Scan for the cell matching the given text and deliver its (x, y) coordinate at center. 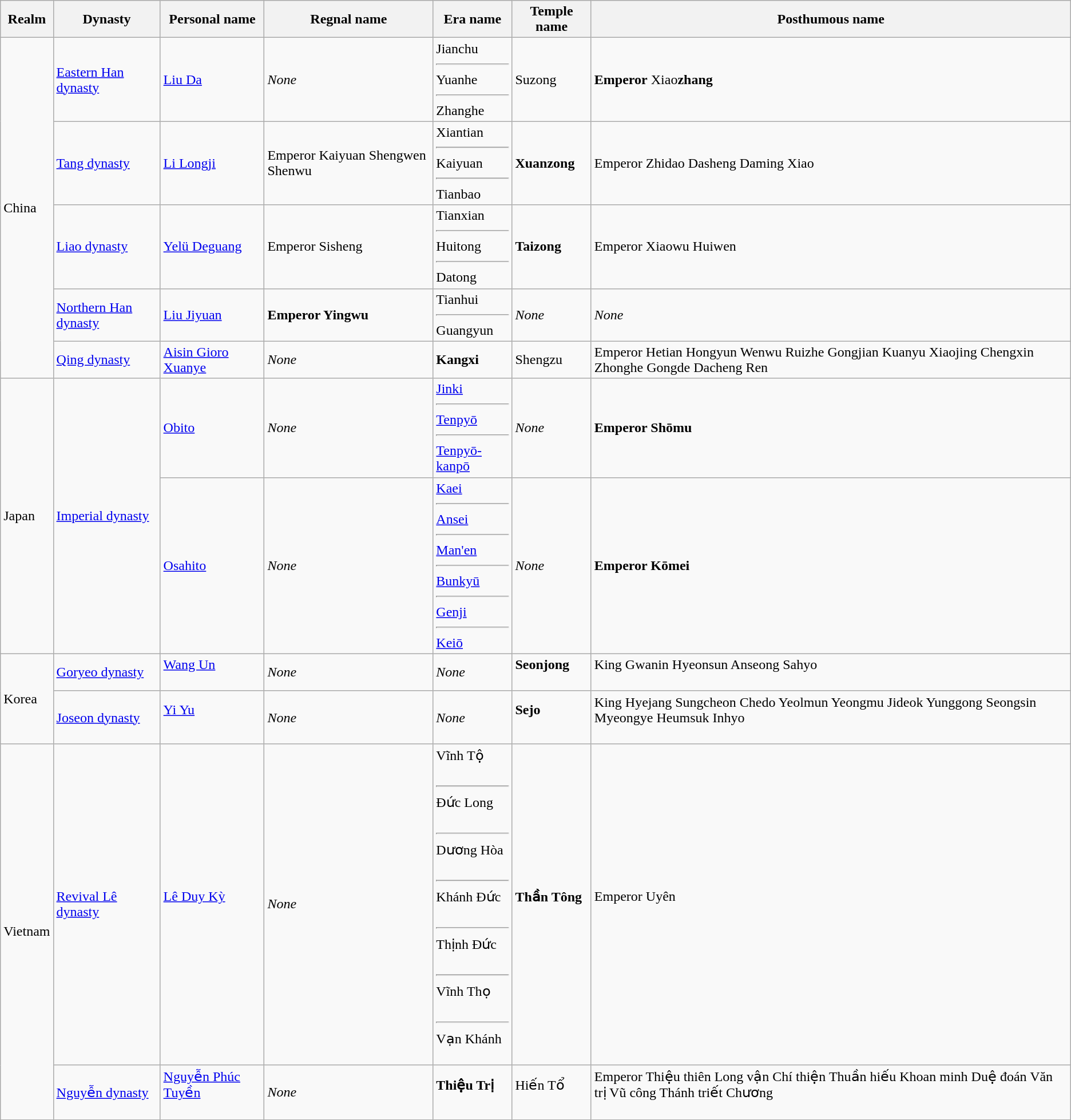
Lê Duy Kỳ (212, 904)
Emperor Xiaowu Huiwen (831, 247)
Tang dynasty (106, 163)
Sejo (552, 717)
Dynasty (106, 19)
China (27, 208)
Obito (212, 428)
Realm (27, 19)
Temple name (552, 19)
Emperor Thiệu thiên Long vận Chí thiện Thuần hiếu Khoan minh Duệ đoán Văn trị Vũ công Thánh triết Chương (831, 1092)
Eastern Han dynasty (106, 80)
TianhuiGuangyun (473, 315)
Vĩnh TộĐức LongDương HòaKhánh ĐứcThịnh ĐứcVĩnh ThọVạn Khánh (473, 904)
Regnal name (349, 19)
Revival Lê dynasty (106, 904)
Xuanzong (552, 163)
JianchuYuanheZhanghe (473, 80)
Era name (473, 19)
Vietnam (27, 932)
Korea (27, 698)
Imperial dynasty (106, 516)
Thiệu Trị (473, 1092)
XiantianKaiyuanTianbao (473, 163)
King Hyejang Sungcheon Chedo Yeolmun Yeongmu Jideok Yunggong Seongsin Myeongye Heumsuk Inhyo (831, 717)
Aisin Gioro Xuanye (212, 359)
Seonjong (552, 672)
TianxianHuitongDatong (473, 247)
Emperor Shōmu (831, 428)
JinkiTenpyōTenpyō-kanpō (473, 428)
Emperor Uyên (831, 904)
Taizong (552, 247)
Thần Tông (552, 904)
Posthumous name (831, 19)
Yi Yu (212, 717)
Goryeo dynasty (106, 672)
Shengzu (552, 359)
Northern Han dynasty (106, 315)
Osahito (212, 565)
Emperor Zhidao Dasheng Daming Xiao (831, 163)
Emperor Kaiyuan Shengwen Shenwu (349, 163)
Emperor Sisheng (349, 247)
Kangxi (473, 359)
Nguyễn Phúc Tuyền (212, 1092)
Wang Un (212, 672)
Yelü Deguang (212, 247)
Liu Da (212, 80)
Emperor Yingwu (349, 315)
Qing dynasty (106, 359)
Nguyễn dynasty (106, 1092)
Emperor Xiaozhang (831, 80)
KaeiAnseiMan'enBunkyūGenjiKeiō (473, 565)
Japan (27, 516)
Liu Jiyuan (212, 315)
Suzong (552, 80)
Personal name (212, 19)
Joseon dynasty (106, 717)
Liao dynasty (106, 247)
Emperor Hetian Hongyun Wenwu Ruizhe Gongjian Kuanyu Xiaojing Chengxin Zhonghe Gongde Dacheng Ren (831, 359)
King Gwanin Hyeonsun Anseong Sahyo (831, 672)
Hiến Tổ (552, 1092)
Li Longji (212, 163)
Emperor Kōmei (831, 565)
